Find where the given text appears and provide that cell's center as [X, Y] coordinate. 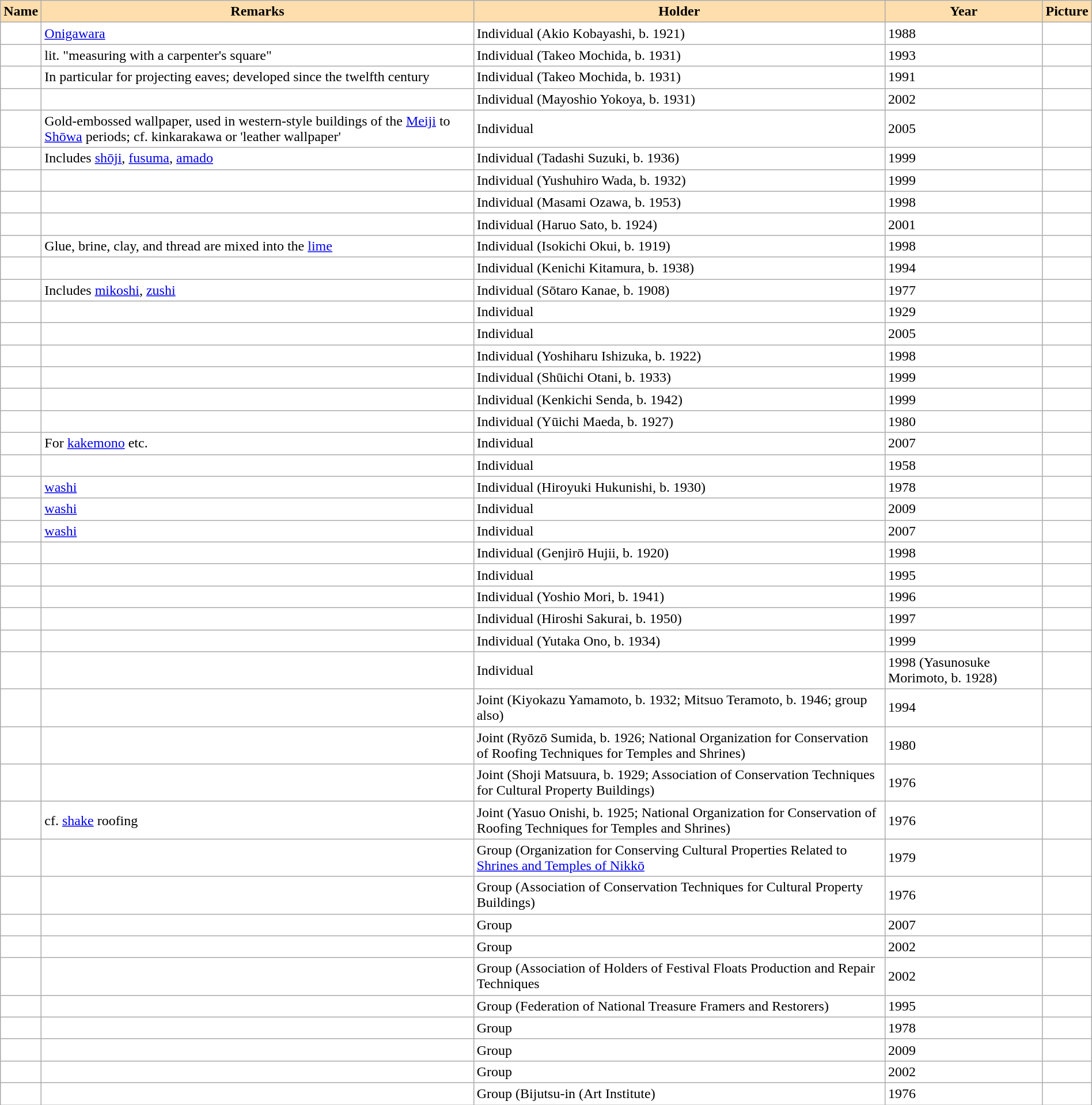
Individual (Akio Kobayashi, b. 1921) [679, 33]
Group (Association of Conservation Techniques for Cultural Property Buildings) [679, 895]
1958 [963, 465]
Group (Bijutsu-in (Art Institute) [679, 1093]
Individual (Yoshio Mori, b. 1941) [679, 597]
Individual (Mayoshio Yokoya, b. 1931) [679, 99]
Includes mikoshi, zushi [257, 290]
1988 [963, 33]
Individual (Hiroshi Sakurai, b. 1950) [679, 618]
Year [963, 12]
Onigawara [257, 33]
lit. "measuring with a carpenter's square" [257, 55]
Individual (Genjirō Hujii, b. 1920) [679, 553]
In particular for projecting eaves; developed since the twelfth century [257, 77]
Individual (Kenkichi Senda, b. 1942) [679, 400]
Glue, brine, clay, and thread are mixed into the lime [257, 246]
Group (Organization for Conserving Cultural Properties Related to Shrines and Temples of Nikkō [679, 858]
cf. shake roofing [257, 820]
Group (Association of Holders of Festival Floats Production and Repair Techniques [679, 977]
1997 [963, 618]
Individual (Yoshiharu Ishizuka, b. 1922) [679, 356]
For kakemono etc. [257, 443]
Group (Federation of National Treasure Framers and Restorers) [679, 1006]
Joint (Kiyokazu Yamamoto, b. 1932; Mitsuo Teramoto, b. 1946; group also) [679, 708]
Individual (Kenichi Kitamura, b. 1938) [679, 268]
1977 [963, 290]
Joint (Shoji Matsuura, b. 1929; Association of Conservation Techniques for Cultural Property Buildings) [679, 783]
Individual (Hiroyuki Hukunishi, b. 1930) [679, 487]
1993 [963, 55]
2001 [963, 224]
Individual (Yutaka Ono, b. 1934) [679, 641]
Individual (Yushuhiro Wada, b. 1932) [679, 180]
Holder [679, 12]
Picture [1067, 12]
Individual (Masami Ozawa, b. 1953) [679, 202]
1929 [963, 312]
Individual (Yūichi Maeda, b. 1927) [679, 422]
1998 (Yasunosuke Morimoto, b. 1928) [963, 670]
Individual (Tadashi Suzuki, b. 1936) [679, 158]
Includes shōji, fusuma, amado [257, 158]
Joint (Ryōzō Sumida, b. 1926; National Organization for Conservation of Roofing Techniques for Temples and Shrines) [679, 745]
Individual (Isokichi Okui, b. 1919) [679, 246]
Individual (Haruo Sato, b. 1924) [679, 224]
1996 [963, 597]
Joint (Yasuo Onishi, b. 1925; National Organization for Conservation of Roofing Techniques for Temples and Shrines) [679, 820]
Remarks [257, 12]
1979 [963, 858]
Individual (Shūichi Otani, b. 1933) [679, 378]
Name [21, 12]
Gold-embossed wallpaper, used in western-style buildings of the Meiji to Shōwa periods; cf. kinkarakawa or 'leather wallpaper' [257, 129]
1991 [963, 77]
Individual (Sōtaro Kanae, b. 1908) [679, 290]
